Return [x, y] of the center of cell containing provided text 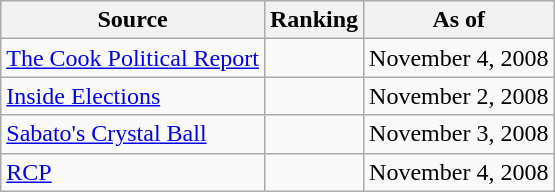
RCP [133, 172]
Sabato's Crystal Ball [133, 134]
November 3, 2008 [459, 134]
As of [459, 20]
The Cook Political Report [133, 58]
Ranking [314, 20]
Source [133, 20]
November 2, 2008 [459, 96]
Inside Elections [133, 96]
